Return the (X, Y) coordinate for the center point of the cell that contains the specified text.  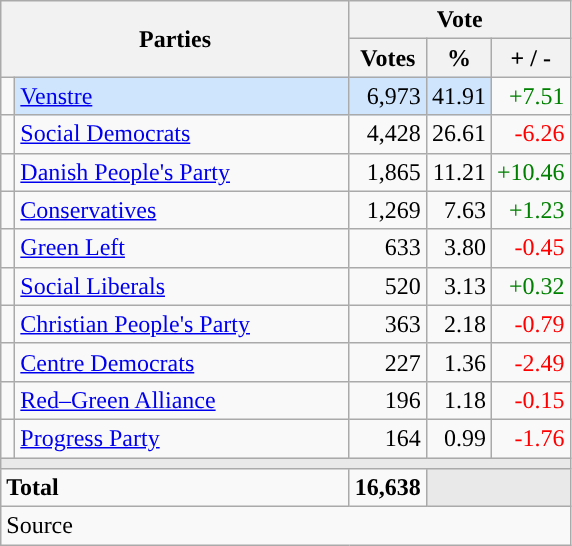
-0.79 (530, 324)
Social Democrats (182, 134)
Social Liberals (182, 286)
1.18 (458, 400)
Venstre (182, 96)
Source (286, 526)
633 (388, 248)
1,269 (388, 210)
6,973 (388, 96)
1.36 (458, 362)
-0.45 (530, 248)
3.13 (458, 286)
363 (388, 324)
0.99 (458, 438)
+0.32 (530, 286)
+7.51 (530, 96)
11.21 (458, 172)
Centre Democrats (182, 362)
26.61 (458, 134)
-2.49 (530, 362)
164 (388, 438)
Votes (388, 58)
7.63 (458, 210)
Red–Green Alliance (182, 400)
4,428 (388, 134)
+10.46 (530, 172)
41.91 (458, 96)
16,638 (388, 488)
+1.23 (530, 210)
1,865 (388, 172)
Parties (176, 39)
-0.15 (530, 400)
196 (388, 400)
227 (388, 362)
Vote (460, 20)
Conservatives (182, 210)
-1.76 (530, 438)
Green Left (182, 248)
3.80 (458, 248)
Danish People's Party (182, 172)
-6.26 (530, 134)
% (458, 58)
Progress Party (182, 438)
+ / - (530, 58)
2.18 (458, 324)
520 (388, 286)
Total (176, 488)
Christian People's Party (182, 324)
